Detect which cell encompasses the target text, then output its (X, Y) center coordinate. 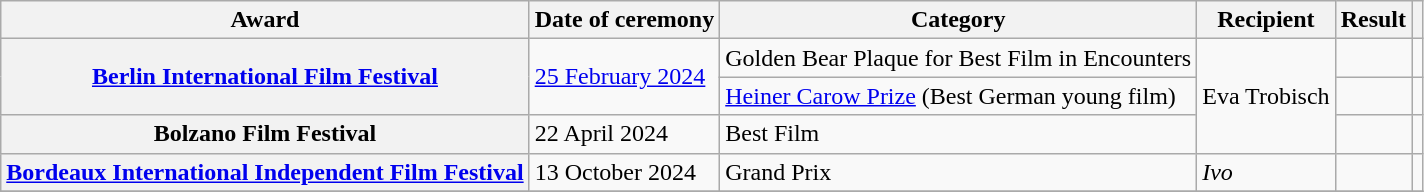
Eva Trobisch (1266, 96)
Best Film (958, 134)
Recipient (1266, 20)
Category (958, 20)
13 October 2024 (624, 172)
Bolzano Film Festival (265, 134)
Date of ceremony (624, 20)
Bordeaux International Independent Film Festival (265, 172)
Heiner Carow Prize (Best German young film) (958, 96)
Berlin International Film Festival (265, 77)
Golden Bear Plaque for Best Film in Encounters (958, 58)
22 April 2024 (624, 134)
Award (265, 20)
Grand Prix (958, 172)
Ivo (1266, 172)
Result (1373, 20)
25 February 2024 (624, 77)
